Capture the cell that displays the provided text and extract its [X, Y] central coordinate. 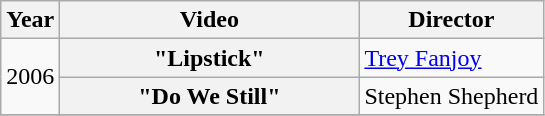
"Do We Still" [210, 96]
Stephen Shepherd [452, 96]
"Lipstick" [210, 58]
Director [452, 20]
Video [210, 20]
Year [30, 20]
2006 [30, 77]
Trey Fanjoy [452, 58]
